Detect which cell encompasses the target text, then output its (x, y) center coordinate. 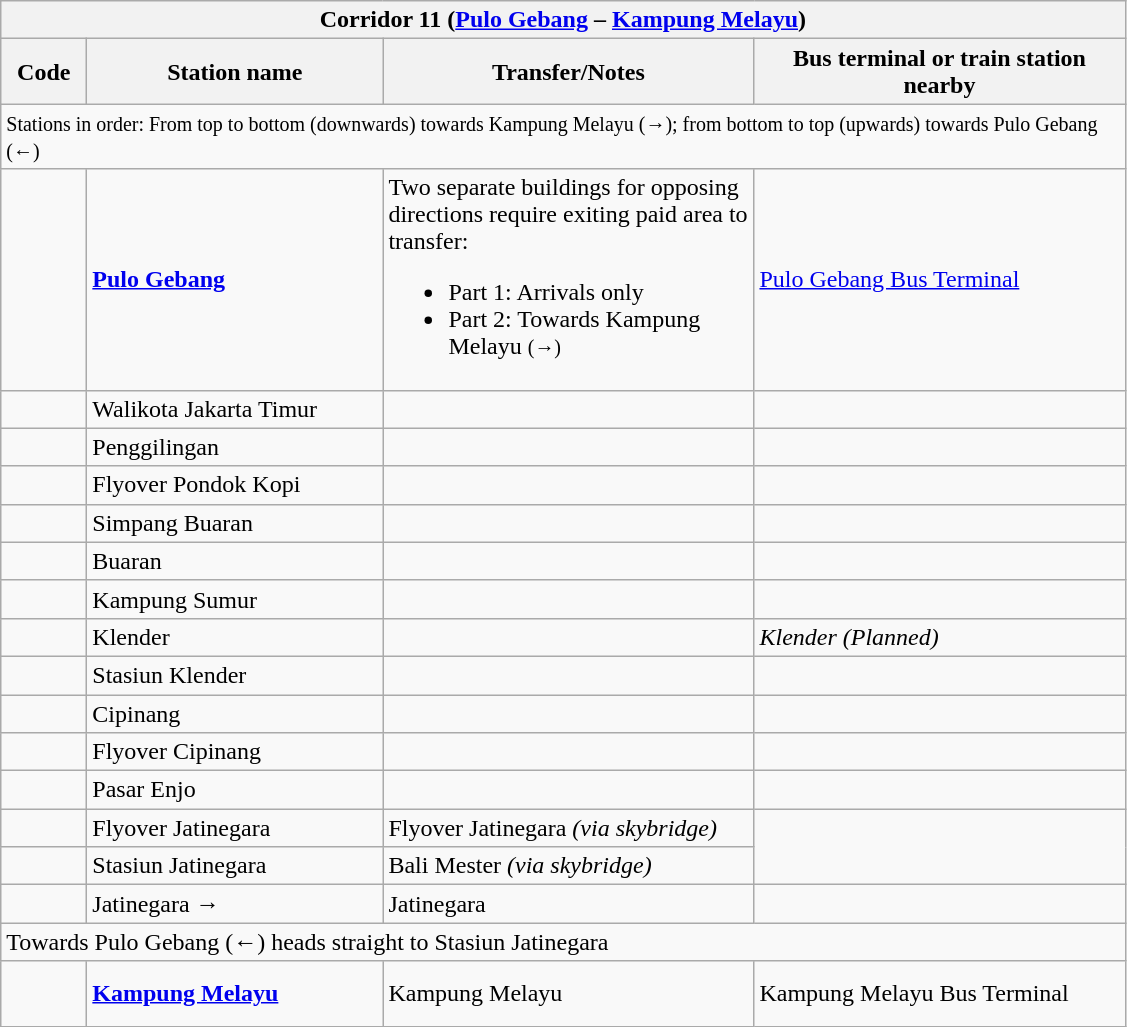
Flyover Jatinegara (235, 828)
Flyover Jatinegara (via skybridge) (568, 828)
Corridor 11 (Pulo Gebang – Kampung Melayu) (563, 20)
Two separate buildings for opposing directions require exiting paid area to transfer:Part 1: Arrivals onlyPart 2: Towards Kampung Melayu (→) (568, 280)
Flyover Pondok Kopi (235, 485)
Pasar Enjo (235, 790)
Kampung Melayu Bus Terminal (940, 994)
Station name (235, 72)
Cipinang (235, 713)
Klender (235, 637)
Bus terminal or train station nearby (940, 72)
Buaran (235, 561)
Pulo Gebang Bus Terminal (940, 280)
Pulo Gebang (235, 280)
Code (44, 72)
Jatinegara (568, 904)
Jatinegara → (235, 904)
Simpang Buaran (235, 523)
Stasiun Klender (235, 675)
Transfer/Notes (568, 72)
Towards Pulo Gebang (←) heads straight to Stasiun Jatinegara (563, 942)
Kampung Sumur (235, 599)
Flyover Cipinang (235, 752)
Stasiun Jatinegara (235, 866)
Stations in order: From top to bottom (downwards) towards Kampung Melayu (→); from bottom to top (upwards) towards Pulo Gebang (←) (563, 136)
Walikota Jakarta Timur (235, 409)
Penggilingan (235, 447)
Bali Mester (via skybridge) (568, 866)
Klender (Planned) (940, 637)
